Output the (X, Y) coordinate of the center of the cell containing the given text.  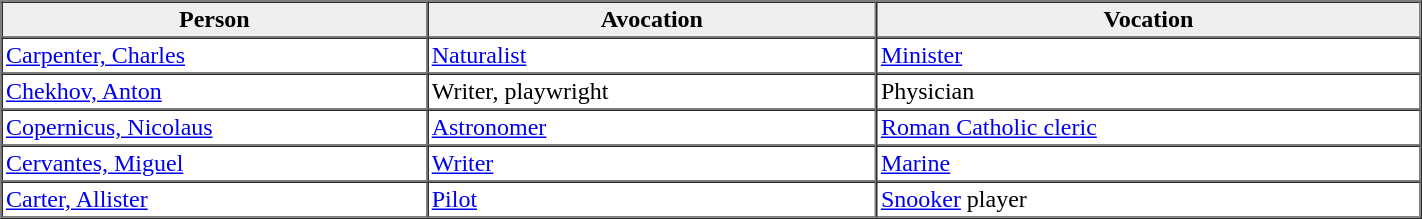
Person (215, 20)
Writer, playwright (652, 92)
Carter, Allister (215, 200)
Cervantes, Miguel (215, 164)
Avocation (652, 20)
Vocation (1148, 20)
Roman Catholic cleric (1148, 128)
Chekhov, Anton (215, 92)
Copernicus, Nicolaus (215, 128)
Naturalist (652, 56)
Snooker player (1148, 200)
Astronomer (652, 128)
Physician (1148, 92)
Minister (1148, 56)
Pilot (652, 200)
Writer (652, 164)
Marine (1148, 164)
Carpenter, Charles (215, 56)
